Extract the [x, y] coordinate from the center of the cell holding the provided text.  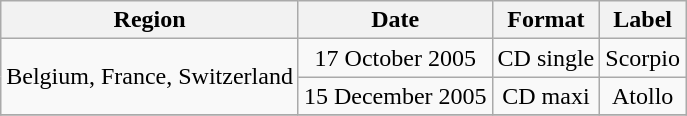
Label [643, 20]
CD maxi [546, 96]
Scorpio [643, 58]
Belgium, France, Switzerland [150, 77]
Format [546, 20]
Date [395, 20]
17 October 2005 [395, 58]
CD single [546, 58]
15 December 2005 [395, 96]
Atollo [643, 96]
Region [150, 20]
